Pinpoint the cell where the given text exists, returning its (x, y) midpoint coordinate. 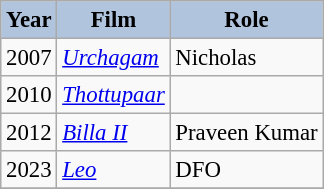
DFO (246, 170)
Billa II (114, 133)
Role (246, 20)
Praveen Kumar (246, 133)
Thottupaar (114, 95)
2010 (29, 95)
Leo (114, 170)
Nicholas (246, 58)
2012 (29, 133)
Year (29, 20)
Film (114, 20)
2007 (29, 58)
2023 (29, 170)
Urchagam (114, 58)
